Detect which cell encompasses the target text, then output its (x, y) center coordinate. 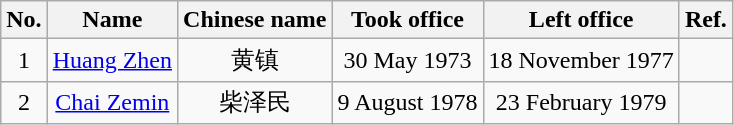
No. (24, 20)
2 (24, 102)
Took office (408, 20)
18 November 1977 (581, 60)
23 February 1979 (581, 102)
Left office (581, 20)
1 (24, 60)
Huang Zhen (112, 60)
Ref. (706, 20)
Name (112, 20)
9 August 1978 (408, 102)
Chinese name (255, 20)
30 May 1973 (408, 60)
黄镇 (255, 60)
柴泽民 (255, 102)
Chai Zemin (112, 102)
